Scan for the cell matching the given text and deliver its [x, y] coordinate at center. 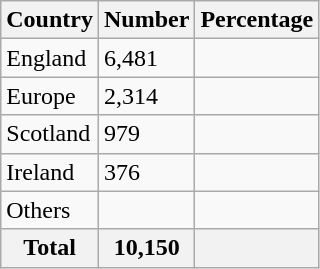
Europe [50, 96]
Number [146, 20]
Scotland [50, 134]
2,314 [146, 96]
Country [50, 20]
Total [50, 248]
Ireland [50, 172]
Others [50, 210]
10,150 [146, 248]
6,481 [146, 58]
England [50, 58]
376 [146, 172]
979 [146, 134]
Percentage [257, 20]
